Provide the [x, y] coordinate of the cell's center where the given text is located.  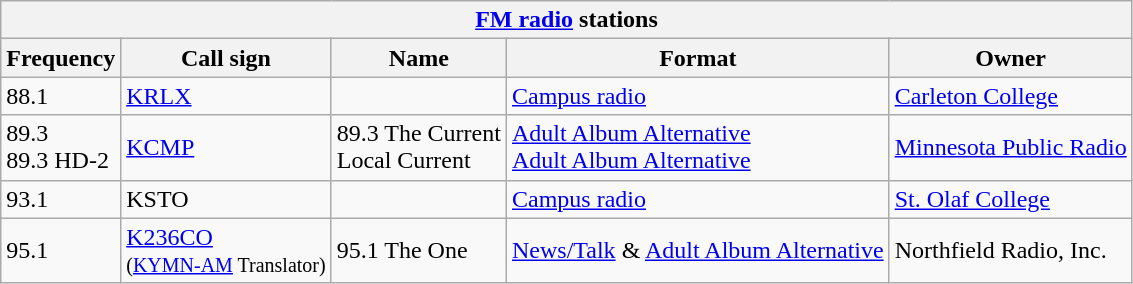
Northfield Radio, Inc. [1010, 250]
St. Olaf College [1010, 199]
News/Talk & Adult Album Alternative [698, 250]
93.1 [61, 199]
KSTO [226, 199]
95.1 [61, 250]
Owner [1010, 58]
KRLX [226, 96]
88.1 [61, 96]
Adult Album AlternativeAdult Album Alternative [698, 148]
Format [698, 58]
89.3 The CurrentLocal Current [418, 148]
K236CO(KYMN-AM Translator) [226, 250]
Call sign [226, 58]
89.389.3 HD-2 [61, 148]
95.1 The One [418, 250]
Frequency [61, 58]
Name [418, 58]
Carleton College [1010, 96]
KCMP [226, 148]
Minnesota Public Radio [1010, 148]
FM radio stations [566, 20]
